Pinpoint the cell where the given text exists, returning its (x, y) midpoint coordinate. 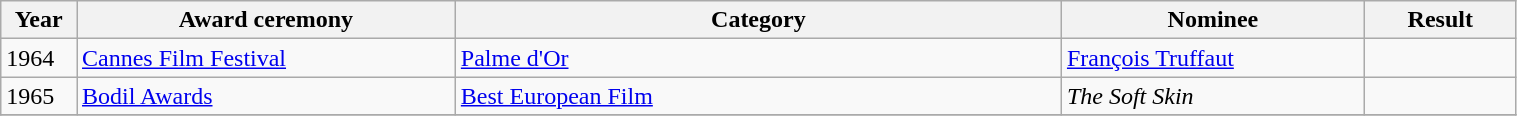
Nominee (1212, 20)
Cannes Film Festival (266, 58)
Category (758, 20)
Result (1440, 20)
1965 (39, 96)
François Truffaut (1212, 58)
Palme d'Or (758, 58)
The Soft Skin (1212, 96)
Bodil Awards (266, 96)
Best European Film (758, 96)
Award ceremony (266, 20)
1964 (39, 58)
Year (39, 20)
